Return (X, Y) of the center of cell containing provided text 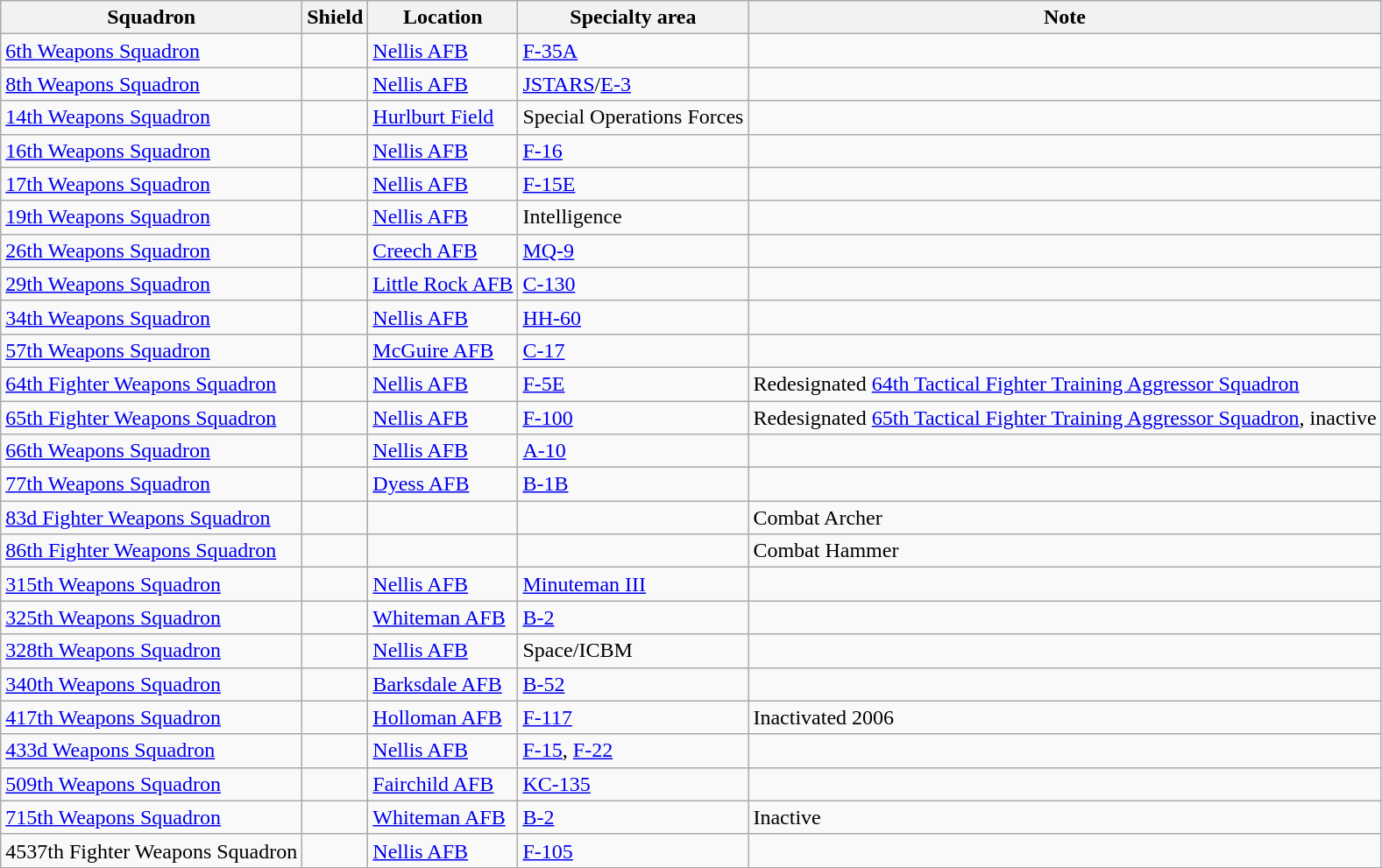
JSTARS/E-3 (633, 84)
Barksdale AFB (443, 684)
17th Weapons Squadron (152, 184)
Dyess AFB (443, 484)
19th Weapons Squadron (152, 217)
26th Weapons Squadron (152, 251)
Combat Archer (1065, 518)
KC-135 (633, 784)
86th Fighter Weapons Squadron (152, 551)
F-117 (633, 717)
Space/ICBM (633, 651)
MQ-9 (633, 251)
F-15E (633, 184)
77th Weapons Squadron (152, 484)
66th Weapons Squadron (152, 451)
Minuteman III (633, 584)
Redesignated 64th Tactical Fighter Training Aggressor Squadron (1065, 384)
Intelligence (633, 217)
Combat Hammer (1065, 551)
Little Rock AFB (443, 284)
B-52 (633, 684)
4537th Fighter Weapons Squadron (152, 850)
Specialty area (633, 18)
Creech AFB (443, 251)
Hurlburt Field (443, 117)
57th Weapons Squadron (152, 350)
Holloman AFB (443, 717)
325th Weapons Squadron (152, 617)
F-100 (633, 418)
Inactive (1065, 817)
F-16 (633, 151)
F-5E (633, 384)
509th Weapons Squadron (152, 784)
14th Weapons Squadron (152, 117)
328th Weapons Squadron (152, 651)
6th Weapons Squadron (152, 51)
16th Weapons Squadron (152, 151)
Squadron (152, 18)
B-1B (633, 484)
F-105 (633, 850)
715th Weapons Squadron (152, 817)
Note (1065, 18)
Shield (335, 18)
64th Fighter Weapons Squadron (152, 384)
83d Fighter Weapons Squadron (152, 518)
Fairchild AFB (443, 784)
433d Weapons Squadron (152, 751)
F-15, F-22 (633, 751)
F-35A (633, 51)
315th Weapons Squadron (152, 584)
Redesignated 65th Tactical Fighter Training Aggressor Squadron, inactive (1065, 418)
34th Weapons Squadron (152, 317)
340th Weapons Squadron (152, 684)
29th Weapons Squadron (152, 284)
417th Weapons Squadron (152, 717)
8th Weapons Squadron (152, 84)
Special Operations Forces (633, 117)
HH-60 (633, 317)
C-17 (633, 350)
Location (443, 18)
C-130 (633, 284)
McGuire AFB (443, 350)
A-10 (633, 451)
Inactivated 2006 (1065, 717)
65th Fighter Weapons Squadron (152, 418)
